For the text-containing cell, return its midpoint in (X, Y) coordinate format. 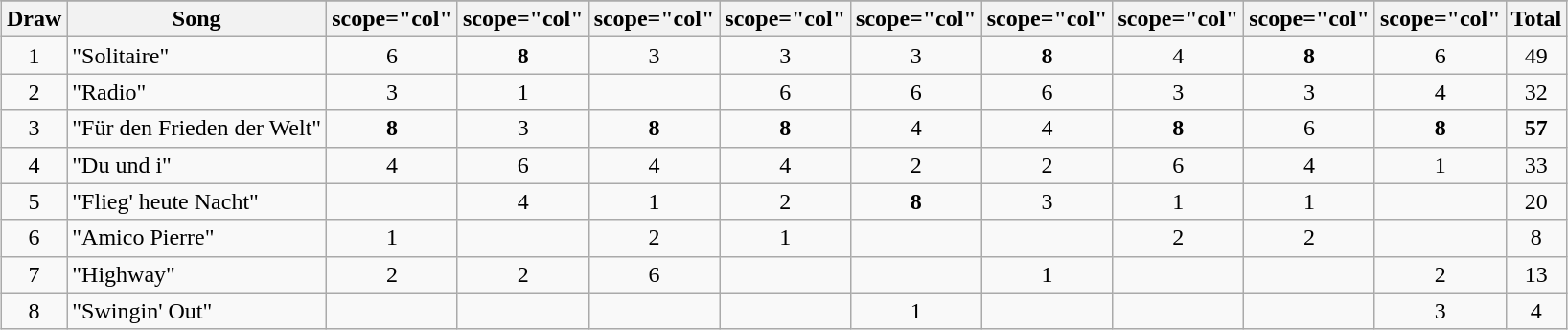
20 (1536, 201)
"Solitaire" (197, 56)
33 (1536, 165)
Total (1536, 19)
"Highway" (197, 274)
"Für den Frieden der Welt" (197, 129)
"Flieg' heute Nacht" (197, 201)
32 (1536, 92)
7 (34, 274)
49 (1536, 56)
5 (34, 201)
"Swingin' Out" (197, 311)
"Amico Pierre" (197, 238)
Draw (34, 19)
"Radio" (197, 92)
57 (1536, 129)
Song (197, 19)
"Du und i" (197, 165)
13 (1536, 274)
